Extract the (X, Y) coordinate from the center of the cell holding the provided text.  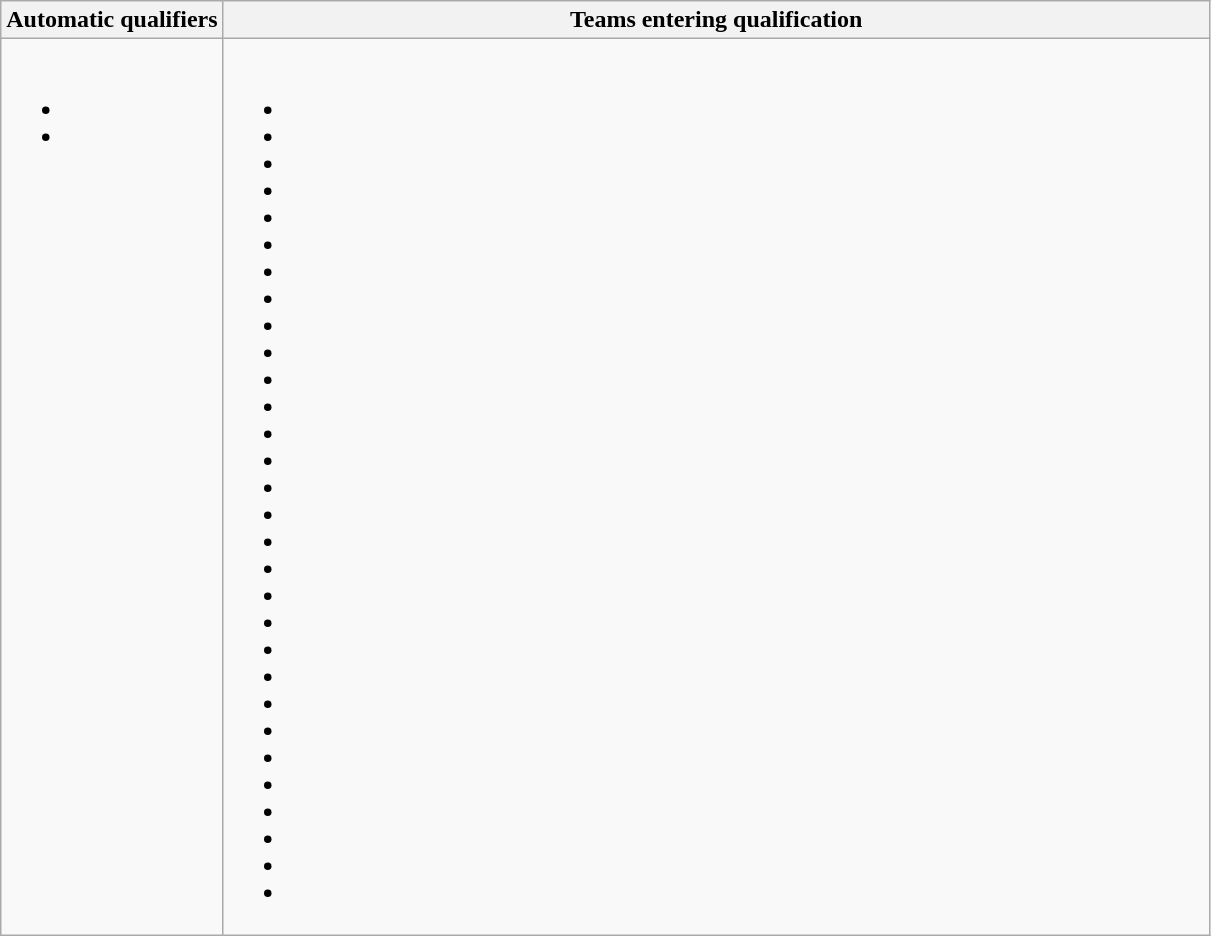
Automatic qualifiers (112, 20)
Teams entering qualification (716, 20)
